Find where the given text appears and provide that cell's center as (x, y) coordinate. 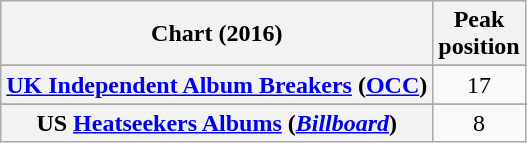
8 (479, 123)
US Heatseekers Albums (Billboard) (217, 123)
17 (479, 85)
Chart (2016) (217, 34)
Peak position (479, 34)
UK Independent Album Breakers (OCC) (217, 85)
